Output the [X, Y] coordinate of the center of the cell containing the given text.  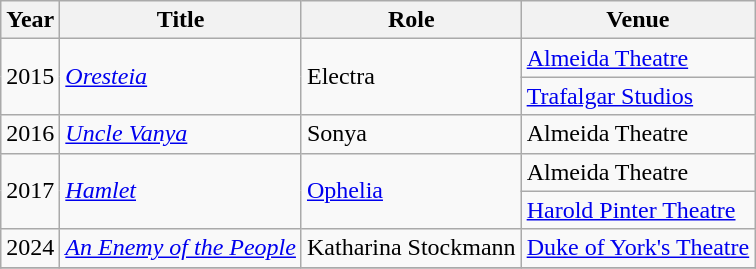
Harold Pinter Theatre [638, 210]
2016 [30, 134]
2017 [30, 191]
2024 [30, 248]
2015 [30, 77]
Year [30, 20]
Oresteia [181, 77]
Trafalgar Studios [638, 96]
Title [181, 20]
Venue [638, 20]
Duke of York's Theatre [638, 248]
Sonya [411, 134]
Hamlet [181, 191]
Role [411, 20]
Katharina Stockmann [411, 248]
Uncle Vanya [181, 134]
An Enemy of the People [181, 248]
Ophelia [411, 191]
Electra [411, 77]
